Search for the cell housing the specified text and yield its (X, Y) center coordinate. 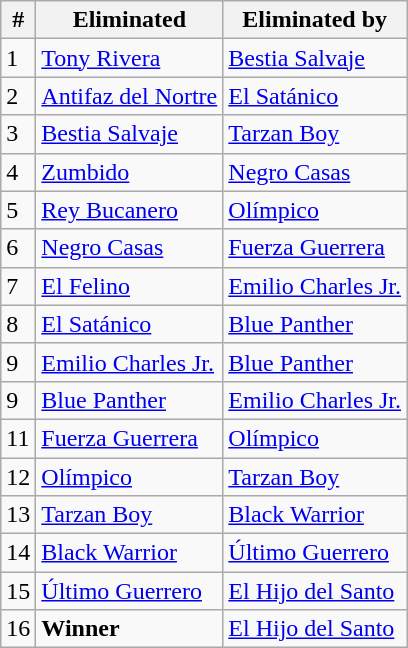
Eliminated (130, 20)
4 (18, 172)
5 (18, 210)
13 (18, 515)
8 (18, 324)
16 (18, 629)
Zumbido (130, 172)
Eliminated by (315, 20)
Rey Bucanero (130, 210)
15 (18, 591)
11 (18, 438)
Tony Rivera (130, 58)
Antifaz del Nortre (130, 96)
14 (18, 553)
3 (18, 134)
El Felino (130, 286)
12 (18, 477)
Winner (130, 629)
7 (18, 286)
2 (18, 96)
6 (18, 248)
1 (18, 58)
# (18, 20)
